Locate the cell with the specified text and output its (X, Y) center coordinate. 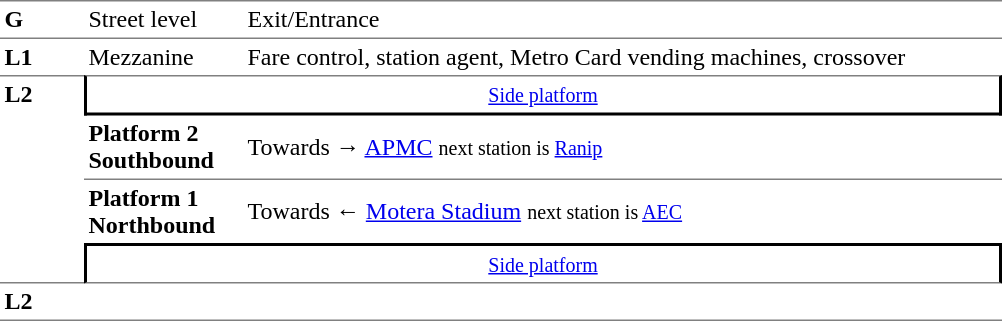
Platform 1Northbound (164, 212)
G (42, 20)
Exit/Entrance (622, 20)
Mezzanine (164, 57)
L1 (42, 57)
L2 (42, 179)
Street level (164, 20)
Towards → APMC next station is Ranip (622, 148)
Fare control, station agent, Metro Card vending machines, crossover (622, 57)
Towards ← Motera Stadium next station is AEC (622, 212)
Platform 2Southbound (164, 148)
